Return (X, Y) of the center of cell containing provided text 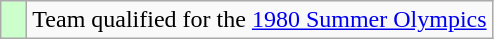
Team qualified for the 1980 Summer Olympics (260, 20)
